For the text-containing cell, return its midpoint in (x, y) coordinate format. 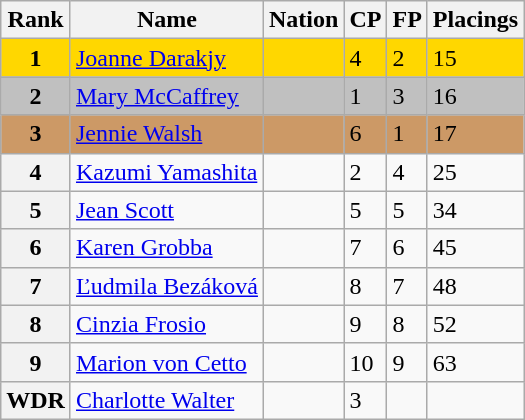
Placings (475, 20)
16 (475, 96)
Nation (303, 20)
Name (166, 20)
Joanne Darakjy (166, 58)
Kazumi Yamashita (166, 172)
10 (366, 362)
Jennie Walsh (166, 134)
45 (475, 248)
Jean Scott (166, 210)
Rank (36, 20)
52 (475, 324)
WDR (36, 400)
34 (475, 210)
63 (475, 362)
Karen Grobba (166, 248)
FP (407, 20)
Cinzia Frosio (166, 324)
48 (475, 286)
15 (475, 58)
25 (475, 172)
Marion von Cetto (166, 362)
17 (475, 134)
Charlotte Walter (166, 400)
Mary McCaffrey (166, 96)
CP (366, 20)
Ľudmila Bezáková (166, 286)
